Locate the cell with the specified text and output its [x, y] center coordinate. 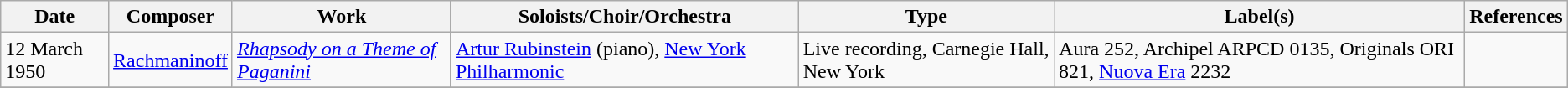
Date [55, 17]
Live recording, Carnegie Hall, New York [926, 60]
Label(s) [1260, 17]
References [1516, 17]
12 March 1950 [55, 60]
Artur Rubinstein (piano), New York Philharmonic [625, 60]
Work [342, 17]
Aura 252, Archipel ARPCD 0135, Originals ORI 821, Nuova Era 2232 [1260, 60]
Type [926, 17]
Composer [171, 17]
Rachmaninoff [171, 60]
Soloists/Choir/Orchestra [625, 17]
Rhapsody on a Theme of Paganini [342, 60]
